Locate the cell with the specified text and output its [X, Y] center coordinate. 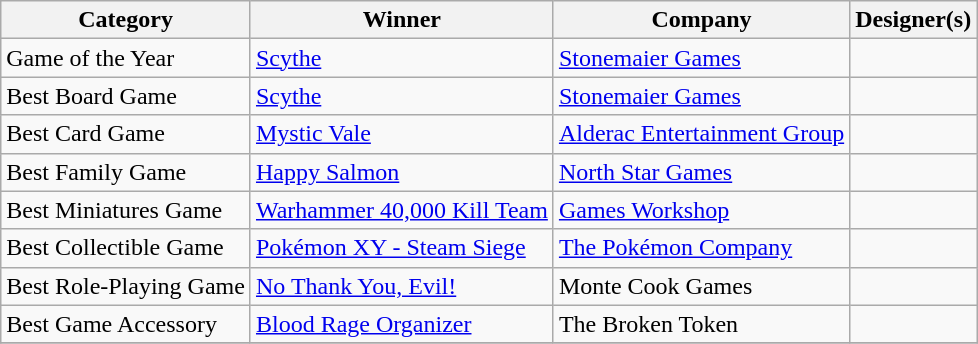
No Thank You, Evil! [402, 286]
Game of the Year [126, 58]
Best Game Accessory [126, 324]
Pokémon XY - Steam Siege [402, 248]
Winner [402, 20]
Designer(s) [914, 20]
North Star Games [701, 172]
Mystic Vale [402, 134]
Games Workshop [701, 210]
Best Board Game [126, 96]
Best Role-Playing Game [126, 286]
Alderac Entertainment Group [701, 134]
Company [701, 20]
The Broken Token [701, 324]
Blood Rage Organizer [402, 324]
Category [126, 20]
Warhammer 40,000 Kill Team [402, 210]
Best Family Game [126, 172]
Best Miniatures Game [126, 210]
Best Card Game [126, 134]
Happy Salmon [402, 172]
The Pokémon Company [701, 248]
Monte Cook Games [701, 286]
Best Collectible Game [126, 248]
